Identify which cell holds the provided text, then report its [x, y] central coordinate. 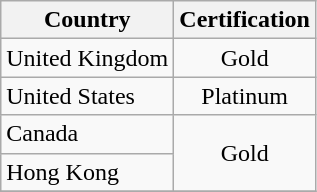
United Kingdom [88, 58]
Hong Kong [88, 172]
United States [88, 96]
Platinum [245, 96]
Certification [245, 20]
Country [88, 20]
Canada [88, 134]
